Return the (x, y) coordinate for the center point of the cell that contains the specified text.  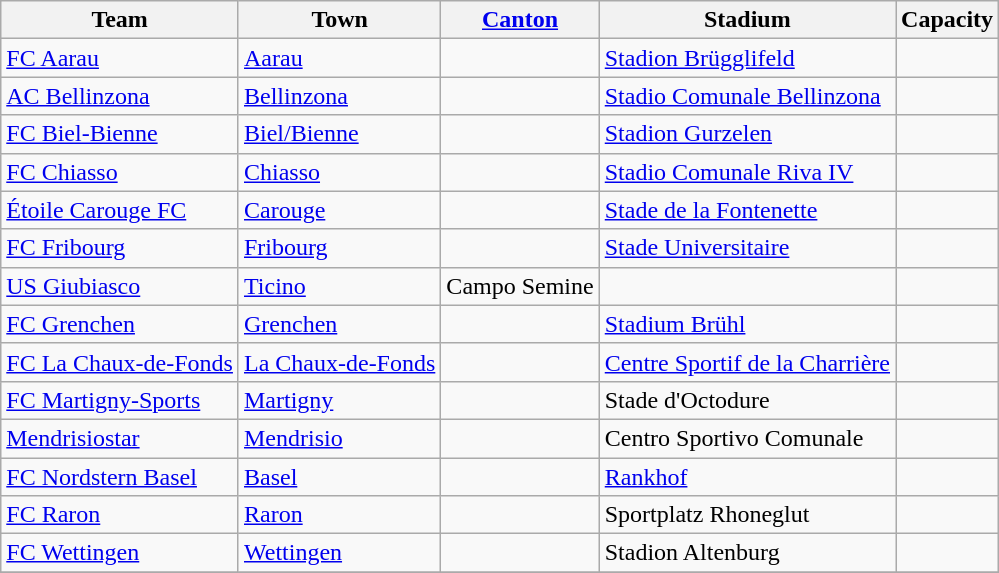
La Chaux-de-Fonds (339, 362)
FC Grenchen (120, 324)
Centro Sportivo Comunale (747, 438)
Wettingen (339, 553)
FC Wettingen (120, 553)
Stadion Gurzelen (747, 134)
FC Chiasso (120, 172)
FC Biel-Bienne (120, 134)
Stadion Altenburg (747, 553)
Stade de la Fontenette (747, 210)
FC La Chaux-de-Fonds (120, 362)
Canton (520, 20)
Stadium (747, 20)
Étoile Carouge FC (120, 210)
Team (120, 20)
Chiasso (339, 172)
Sportplatz Rhoneglut (747, 515)
FC Martigny-Sports (120, 400)
Stadion Brügglifeld (747, 58)
Aarau (339, 58)
FC Raron (120, 515)
Rankhof (747, 477)
Bellinzona (339, 96)
Capacity (948, 20)
FC Fribourg (120, 248)
Mendrisiostar (120, 438)
Stadio Comunale Bellinzona (747, 96)
US Giubiasco (120, 286)
FC Aarau (120, 58)
Stadio Comunale Riva IV (747, 172)
Stade d'Octodure (747, 400)
Biel/Bienne (339, 134)
Raron (339, 515)
Centre Sportif de la Charrière (747, 362)
AC Bellinzona (120, 96)
Mendrisio (339, 438)
FC Nordstern Basel (120, 477)
Grenchen (339, 324)
Martigny (339, 400)
Basel (339, 477)
Campo Semine (520, 286)
Stadium Brühl (747, 324)
Fribourg (339, 248)
Town (339, 20)
Carouge (339, 210)
Ticino (339, 286)
Stade Universitaire (747, 248)
